Identify which cell holds the provided text, then report its (X, Y) central coordinate. 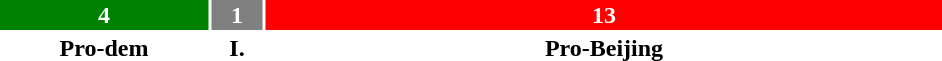
13 (604, 15)
4 (104, 15)
1 (237, 15)
